Extract the (x, y) coordinate from the center of the cell holding the provided text.  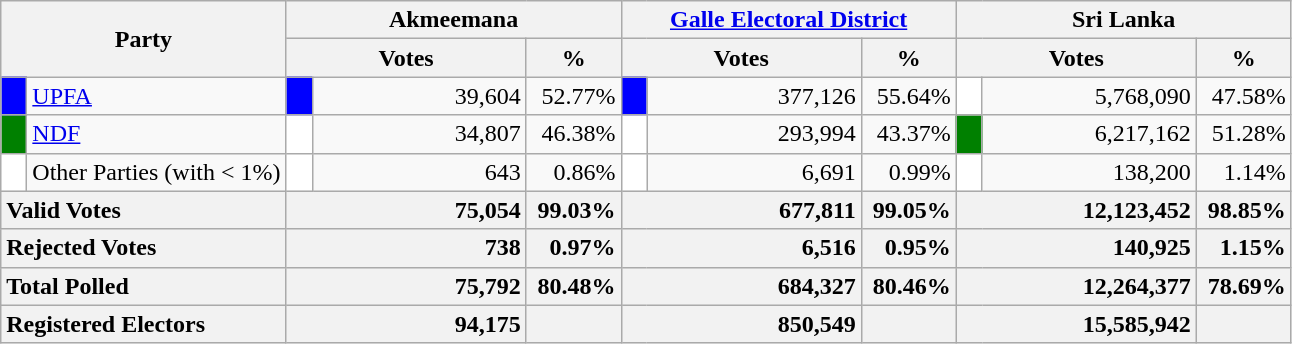
94,175 (406, 324)
6,217,162 (1089, 134)
12,123,452 (1076, 210)
75,054 (406, 210)
643 (419, 172)
377,126 (754, 96)
12,264,377 (1076, 286)
75,792 (406, 286)
51.28% (1244, 134)
Rejected Votes (144, 248)
738 (406, 248)
99.03% (574, 210)
0.86% (574, 172)
NDF (156, 134)
Akmeemana (454, 20)
99.05% (908, 210)
1.14% (1244, 172)
684,327 (741, 286)
138,200 (1089, 172)
34,807 (419, 134)
52.77% (574, 96)
Other Parties (with < 1%) (156, 172)
5,768,090 (1089, 96)
677,811 (741, 210)
6,516 (741, 248)
78.69% (1244, 286)
46.38% (574, 134)
47.58% (1244, 96)
6,691 (754, 172)
43.37% (908, 134)
Galle Electoral District (788, 20)
Total Polled (144, 286)
140,925 (1076, 248)
55.64% (908, 96)
0.95% (908, 248)
80.48% (574, 286)
Sri Lanka (1124, 20)
293,994 (754, 134)
1.15% (1244, 248)
Party (144, 39)
Valid Votes (144, 210)
80.46% (908, 286)
0.97% (574, 248)
39,604 (419, 96)
UPFA (156, 96)
15,585,942 (1076, 324)
0.99% (908, 172)
850,549 (741, 324)
98.85% (1244, 210)
Registered Electors (144, 324)
